Identify which cell holds the provided text, then report its (x, y) central coordinate. 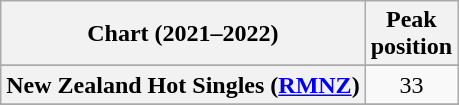
33 (411, 85)
New Zealand Hot Singles (RMNZ) (183, 85)
Peakposition (411, 34)
Chart (2021–2022) (183, 34)
